Return (x, y) of the center of cell containing provided text 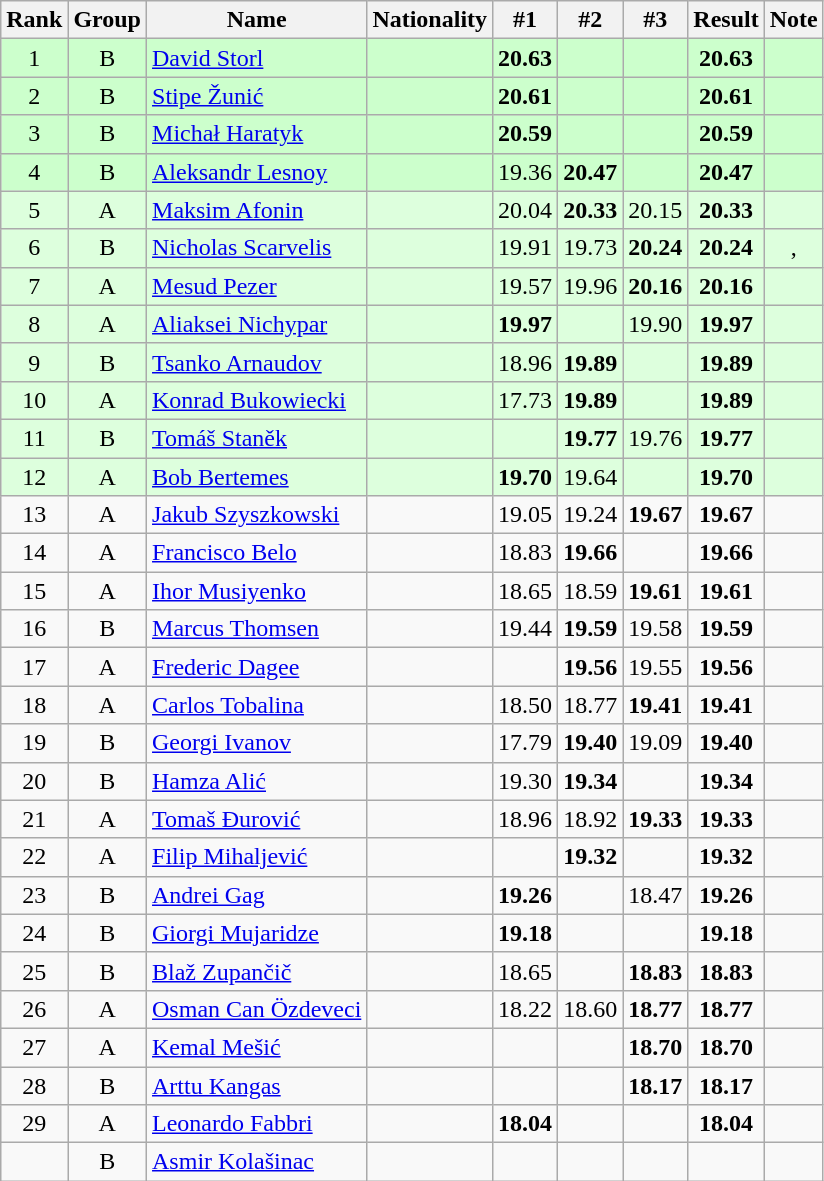
24 (34, 933)
23 (34, 895)
19.24 (590, 515)
20.04 (526, 210)
22 (34, 857)
11 (34, 438)
18.50 (526, 705)
Kemal Mešić (257, 1047)
8 (34, 324)
19.73 (590, 248)
1 (34, 58)
10 (34, 400)
15 (34, 591)
20.15 (656, 210)
Tsanko Arnaudov (257, 362)
16 (34, 629)
17.73 (526, 400)
Asmir Kolašinac (257, 1162)
19.90 (656, 324)
19 (34, 743)
Marcus Thomsen (257, 629)
29 (34, 1124)
#3 (656, 20)
19.76 (656, 438)
20 (34, 781)
David Storl (257, 58)
7 (34, 286)
Tomaš Đurović (257, 819)
Frederic Dagee (257, 667)
19.64 (590, 477)
Nationality (430, 20)
Group (108, 20)
26 (34, 1009)
Bob Bertemes (257, 477)
Tomáš Staněk (257, 438)
19.36 (526, 172)
Georgi Ivanov (257, 743)
19.05 (526, 515)
18.59 (590, 591)
17.79 (526, 743)
18.22 (526, 1009)
Arttu Kangas (257, 1085)
18.47 (656, 895)
27 (34, 1047)
19.44 (526, 629)
4 (34, 172)
21 (34, 819)
19.96 (590, 286)
#1 (526, 20)
Nicholas Scarvelis (257, 248)
Hamza Alić (257, 781)
Stipe Žunić (257, 96)
28 (34, 1085)
Name (257, 20)
Konrad Bukowiecki (257, 400)
Jakub Szyszkowski (257, 515)
3 (34, 134)
Andrei Gag (257, 895)
, (794, 248)
18 (34, 705)
Mesud Pezer (257, 286)
18.60 (590, 1009)
19.30 (526, 781)
Michał Haratyk (257, 134)
2 (34, 96)
12 (34, 477)
19.09 (656, 743)
Maksim Afonin (257, 210)
6 (34, 248)
Filip Mihaljević (257, 857)
13 (34, 515)
17 (34, 667)
25 (34, 971)
14 (34, 553)
19.91 (526, 248)
19.55 (656, 667)
Aliaksei Nichypar (257, 324)
Blaž Zupančič (257, 971)
Result (726, 20)
Ihor Musiyenko (257, 591)
Rank (34, 20)
Osman Can Özdeveci (257, 1009)
Carlos Tobalina (257, 705)
Giorgi Mujaridze (257, 933)
Francisco Belo (257, 553)
Note (794, 20)
9 (34, 362)
5 (34, 210)
#2 (590, 20)
19.58 (656, 629)
18.92 (590, 819)
Aleksandr Lesnoy (257, 172)
19.57 (526, 286)
Leonardo Fabbri (257, 1124)
